From the cell containing the given text, extract its center point as [X, Y] coordinate. 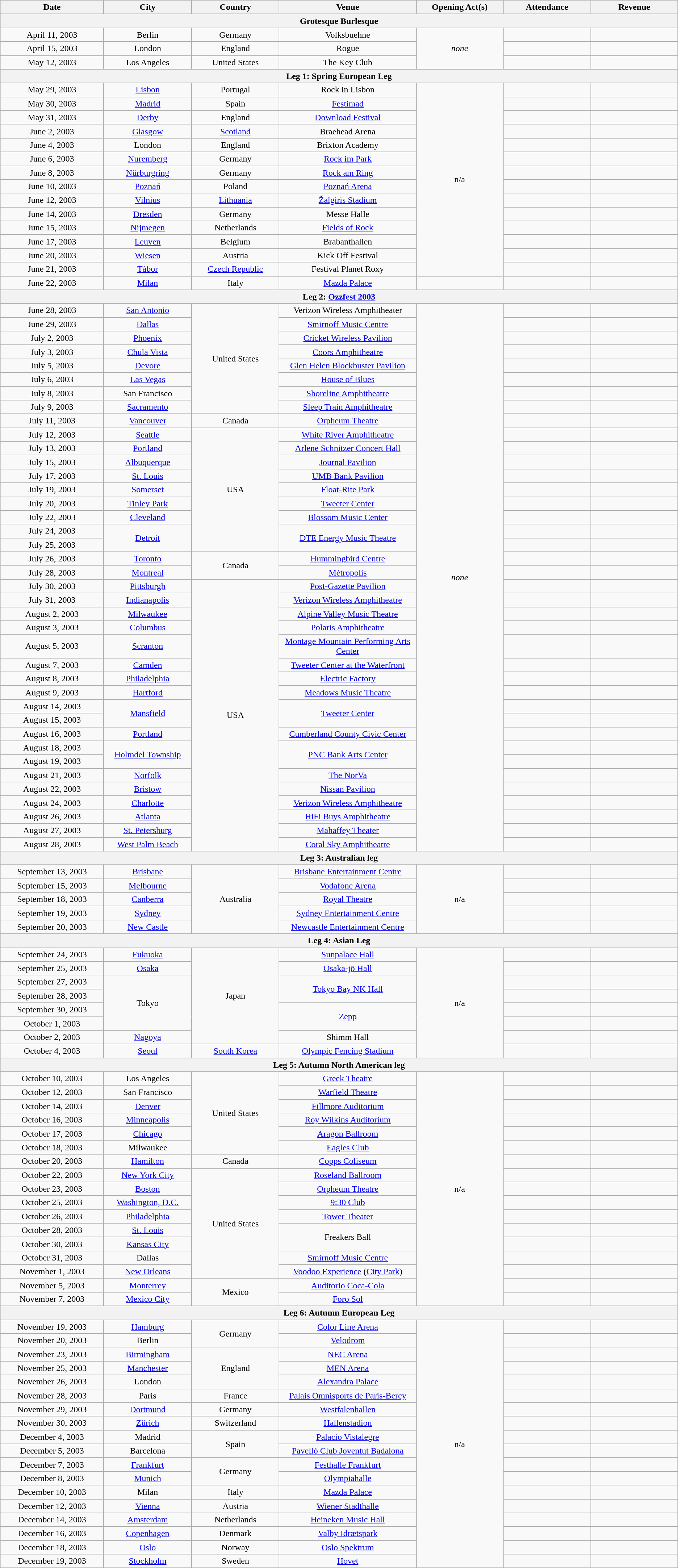
Rock in Lisbon [348, 90]
August 7, 2003 [52, 665]
Vancouver [148, 421]
Bristow [148, 789]
August 21, 2003 [52, 775]
Brixton Academy [348, 145]
Eagles Club [348, 1147]
Shimm Hall [348, 1037]
Montage Mountain Performing Arts Center [348, 646]
July 22, 2003 [52, 517]
August 18, 2003 [52, 748]
Tinley Park [148, 503]
October 22, 2003 [52, 1175]
Chula Vista [148, 352]
September 20, 2003 [52, 927]
June 12, 2003 [52, 200]
Wiesen [148, 255]
November 25, 2003 [52, 1368]
July 17, 2003 [52, 476]
June 2, 2003 [52, 131]
Sleep Train Amphitheatre [348, 407]
December 14, 2003 [52, 1520]
Vilnius [148, 200]
Phoenix [148, 338]
Roseland Ballroom [348, 1175]
Post-Gazette Pavilion [348, 586]
Messe Halle [348, 214]
Poland [235, 187]
September 28, 2003 [52, 996]
June 22, 2003 [52, 283]
Verizon Wireless Amphitheater [348, 310]
Métropolis [348, 572]
August 19, 2003 [52, 761]
October 17, 2003 [52, 1134]
Volksbuehne [348, 35]
Frankfurt [148, 1464]
October 20, 2003 [52, 1161]
Wiener Stadthalle [348, 1506]
Nissan Pavilion [348, 789]
Hovet [348, 1561]
Tweeter Center at the Waterfront [348, 665]
September 19, 2003 [52, 913]
The Key Club [348, 62]
Alexandra Palace [348, 1382]
Westfalenhallen [348, 1409]
Nagoya [148, 1037]
Download Festival [348, 117]
Osaka [148, 968]
Tokyo Bay NK Hall [348, 989]
October 25, 2003 [52, 1203]
Brabanthallen [348, 242]
April 15, 2003 [52, 49]
Toronto [148, 559]
Cumberland County Civic Center [348, 734]
Rock am Ring [348, 173]
July 2, 2003 [52, 338]
Japan [235, 996]
Hamilton [148, 1161]
July 8, 2003 [52, 393]
August 24, 2003 [52, 803]
May 30, 2003 [52, 104]
June 4, 2003 [52, 145]
August 9, 2003 [52, 693]
Portugal [235, 90]
New York City [148, 1175]
November 30, 2003 [52, 1423]
September 13, 2003 [52, 872]
New Orleans [148, 1271]
Hamburg [148, 1327]
Nuremberg [148, 159]
June 20, 2003 [52, 255]
July 12, 2003 [52, 435]
Leg 3: Australian leg [339, 858]
Czech Republic [235, 269]
Vienna [148, 1506]
Seoul [148, 1051]
Freakers Ball [348, 1237]
Sydney Entertainment Centre [348, 913]
Lithuania [235, 200]
December 7, 2003 [52, 1464]
August 14, 2003 [52, 706]
Camden [148, 665]
November 20, 2003 [52, 1341]
White River Amphitheatre [348, 435]
Manchester [148, 1368]
November 28, 2003 [52, 1396]
November 5, 2003 [52, 1285]
April 11, 2003 [52, 35]
Tábor [148, 269]
Canberra [148, 899]
Poznań Arena [348, 187]
Derby [148, 117]
October 14, 2003 [52, 1106]
July 11, 2003 [52, 421]
October 10, 2003 [52, 1079]
UMB Bank Pavilion [348, 476]
Denver [148, 1106]
NEC Arena [348, 1354]
PNC Bank Arts Center [348, 754]
Tower Theater [348, 1216]
Minneapolis [148, 1120]
July 31, 2003 [52, 600]
Somerset [148, 490]
Zepp [348, 1016]
Washington, D.C. [148, 1203]
Sunpalace Hall [348, 954]
June 10, 2003 [52, 187]
Zürich [148, 1423]
Seattle [148, 435]
Warfield Theatre [348, 1092]
West Palm Beach [148, 844]
Barcelona [148, 1451]
HiFi Buys Amphitheatre [348, 816]
France [235, 1396]
October 30, 2003 [52, 1244]
Devore [148, 365]
Hummingbird Centre [348, 559]
August 22, 2003 [52, 789]
The NorVa [348, 775]
June 6, 2003 [52, 159]
Stockholm [148, 1561]
New Castle [148, 927]
Atlanta [148, 816]
September 15, 2003 [52, 886]
May 29, 2003 [52, 90]
Attendance [547, 7]
June 29, 2003 [52, 324]
August 2, 2003 [52, 614]
Float-Rite Park [348, 490]
December 19, 2003 [52, 1561]
June 8, 2003 [52, 173]
August 16, 2003 [52, 734]
October 18, 2003 [52, 1147]
Fields of Rock [348, 228]
Blossom Music Center [348, 517]
Sweden [235, 1561]
Nürburgring [148, 173]
Switzerland [235, 1423]
November 1, 2003 [52, 1271]
Date [52, 7]
Valby Idrætspark [348, 1534]
September 25, 2003 [52, 968]
Australia [235, 899]
Journal Pavilion [348, 462]
Mahaffey Theater [348, 830]
July 19, 2003 [52, 490]
9:30 Club [348, 1203]
Shoreline Amphitheatre [348, 393]
Charlotte [148, 803]
December 12, 2003 [52, 1506]
Boston [148, 1189]
Pittsburgh [148, 586]
Belgium [235, 242]
Detroit [148, 538]
Cricket Wireless Pavilion [348, 338]
Palais Omnisports de Paris-Bercy [348, 1396]
December 8, 2003 [52, 1478]
July 6, 2003 [52, 379]
July 26, 2003 [52, 559]
Brisbane [148, 872]
October 2, 2003 [52, 1037]
St. Petersburg [148, 830]
August 8, 2003 [52, 679]
July 9, 2003 [52, 407]
Poznań [148, 187]
October 31, 2003 [52, 1258]
Leg 1: Spring European Leg [339, 76]
December 5, 2003 [52, 1451]
Newcastle Entertainment Centre [348, 927]
Greek Theatre [348, 1079]
Glen Helen Blockbuster Pavilion [348, 365]
Festimad [348, 104]
December 10, 2003 [52, 1492]
Chicago [148, 1134]
July 28, 2003 [52, 572]
Montreal [148, 572]
Nijmegen [148, 228]
August 26, 2003 [52, 816]
August 27, 2003 [52, 830]
Lisbon [148, 90]
July 13, 2003 [52, 448]
Fillmore Auditorium [348, 1106]
Dortmund [148, 1409]
December 16, 2003 [52, 1534]
South Korea [235, 1051]
Pavelló Club Joventut Badalona [348, 1451]
December 4, 2003 [52, 1437]
October 4, 2003 [52, 1051]
November 23, 2003 [52, 1354]
November 29, 2003 [52, 1409]
July 3, 2003 [52, 352]
Sydney [148, 913]
June 28, 2003 [52, 310]
Kansas City [148, 1244]
Paris [148, 1396]
Leg 6: Autumn European Leg [339, 1313]
July 30, 2003 [52, 586]
August 3, 2003 [52, 628]
Norfolk [148, 775]
Royal Theatre [348, 899]
November 7, 2003 [52, 1299]
Indianapolis [148, 600]
July 15, 2003 [52, 462]
Country [235, 7]
October 16, 2003 [52, 1120]
Birmingham [148, 1354]
City [148, 7]
Voodoo Experience (City Park) [348, 1271]
June 21, 2003 [52, 269]
Braehead Arena [348, 131]
Norway [235, 1547]
August 15, 2003 [52, 720]
Olympiahalle [348, 1478]
Tokyo [148, 1003]
Color Line Arena [348, 1327]
September 24, 2003 [52, 954]
Mansfield [148, 713]
June 14, 2003 [52, 214]
October 26, 2003 [52, 1216]
Copenhagen [148, 1534]
Festhalle Frankfurt [348, 1464]
September 18, 2003 [52, 899]
Amsterdam [148, 1520]
Columbus [148, 628]
Leg 2: Ozzfest 2003 [339, 297]
Sacramento [148, 407]
October 23, 2003 [52, 1189]
Velodrom [348, 1341]
Venue [348, 7]
Polaris Amphitheatre [348, 628]
Meadows Music Theatre [348, 693]
Oslo Spektrum [348, 1547]
Palacio Vistalegre [348, 1437]
Leuven [148, 242]
Revenue [634, 7]
August 28, 2003 [52, 844]
Kick Off Festival [348, 255]
October 1, 2003 [52, 1023]
Glasgow [148, 131]
June 17, 2003 [52, 242]
Fukuoka [148, 954]
Foro Sol [348, 1299]
November 26, 2003 [52, 1382]
July 25, 2003 [52, 545]
Scotland [235, 131]
Munich [148, 1478]
Hartford [148, 693]
Electric Factory [348, 679]
August 5, 2003 [52, 646]
July 20, 2003 [52, 503]
Coors Amphitheatre [348, 352]
December 18, 2003 [52, 1547]
Cleveland [148, 517]
Denmark [235, 1534]
Copps Coliseum [348, 1161]
Rock im Park [348, 159]
Roy Wilkins Auditorium [348, 1120]
July 24, 2003 [52, 531]
Scranton [148, 646]
Leg 4: Asian Leg [339, 941]
Hallenstadion [348, 1423]
Oslo [148, 1547]
October 28, 2003 [52, 1230]
Auditorio Coca-Cola [348, 1285]
House of Blues [348, 379]
Mexico [235, 1292]
June 15, 2003 [52, 228]
Brisbane Entertainment Centre [348, 872]
Alpine Valley Music Theatre [348, 614]
Coral Sky Amphitheatre [348, 844]
Melbourne [148, 886]
DTE Energy Music Theatre [348, 538]
Dresden [148, 214]
Mexico City [148, 1299]
September 27, 2003 [52, 982]
October 12, 2003 [52, 1092]
Leg 5: Autumn North American leg [339, 1065]
Arlene Schnitzer Concert Hall [348, 448]
Heineken Music Hall [348, 1520]
July 5, 2003 [52, 365]
MEN Arena [348, 1368]
Žalgiris Stadium [348, 200]
Aragon Ballroom [348, 1134]
November 19, 2003 [52, 1327]
Opening Act(s) [460, 7]
Vodafone Arena [348, 886]
Festival Planet Roxy [348, 269]
September 30, 2003 [52, 1009]
May 31, 2003 [52, 117]
Grotesque Burlesque [339, 21]
Holmdel Township [148, 754]
Las Vegas [148, 379]
May 12, 2003 [52, 62]
Monterrey [148, 1285]
Rogue [348, 49]
Olympic Fencing Stadium [348, 1051]
Albuquerque [148, 462]
Osaka-jō Hall [348, 968]
San Antonio [148, 310]
